Return the (X, Y) coordinate for the center point of the cell that contains the specified text.  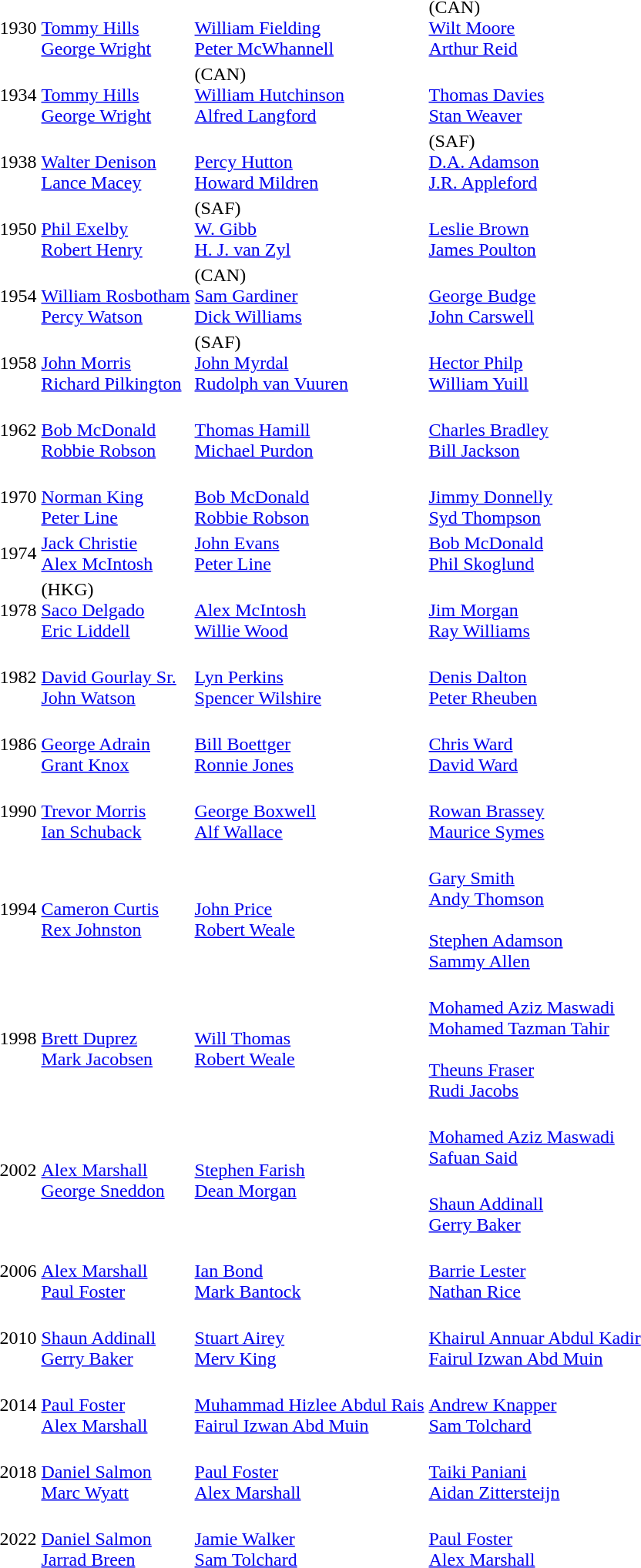
Ian BondMark Bantock (310, 1271)
Percy HuttonHoward Mildren (310, 162)
Thomas HamillMichael Purdon (310, 430)
John EvansPeter Line (310, 553)
Daniel SalmonMarc Wyatt (116, 1472)
Walter DenisonLance Macey (116, 162)
William RosbothamPercy Watson (116, 296)
George AdrainGrant Knox (116, 744)
(SAF)W. GibbH. J. van Zyl (310, 229)
(SAF)John MyrdalRudolph van Vuuren (310, 363)
Bill BoettgerRonnie Jones (310, 744)
Trevor MorrisIan Schuback (116, 811)
Phil ExelbyRobert Henry (116, 229)
Lyn PerkinsSpencer Wilshire (310, 677)
Alex McIntoshWillie Wood (310, 610)
Stephen FarishDean Morgan (310, 1171)
David Gourlay Sr.John Watson (116, 677)
Stuart AireyMerv King (310, 1338)
Shaun AddinallGerry Baker (116, 1338)
Norman KingPeter Line (116, 497)
John MorrisRichard Pilkington (116, 363)
Jack ChristieAlex McIntosh (116, 553)
George BoxwellAlf Wallace (310, 811)
Alex MarshallPaul Foster (116, 1271)
Will ThomasRobert Weale (310, 1038)
Brett DuprezMark Jacobsen (116, 1038)
(HKG)Saco DelgadoEric Liddell (116, 610)
Tommy HillsGeorge Wright (116, 95)
Alex MarshallGeorge Sneddon (116, 1171)
John PriceRobert Weale (310, 909)
Muhammad Hizlee Abdul RaisFairul Izwan Abd Muin (310, 1405)
Cameron CurtisRex Johnston (116, 909)
(CAN)Sam GardinerDick Williams (310, 296)
(CAN)William HutchinsonAlfred Langford (310, 95)
